Locate the cell with the specified text and output its (X, Y) center coordinate. 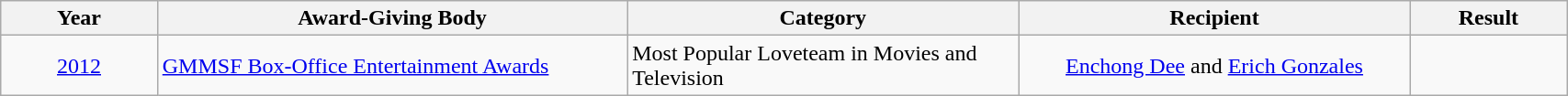
Recipient (1214, 18)
Result (1488, 18)
Award-Giving Body (391, 18)
GMMSF Box-Office Entertainment Awards (391, 66)
Most Popular Loveteam in Movies and Television (823, 66)
2012 (79, 66)
Year (79, 18)
Enchong Dee and Erich Gonzales (1214, 66)
Category (823, 18)
